Find where the given text appears and provide that cell's center as [X, Y] coordinate. 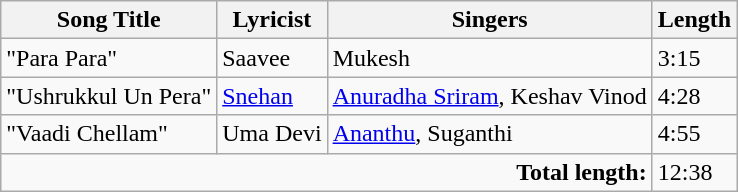
Lyricist [272, 20]
"Para Para" [109, 58]
Anuradha Sriram, Keshav Vinod [490, 96]
Ananthu, Suganthi [490, 134]
Snehan [272, 96]
Uma Devi [272, 134]
"Ushrukkul Un Pera" [109, 96]
Mukesh [490, 58]
3:15 [694, 58]
Length [694, 20]
4:28 [694, 96]
12:38 [694, 172]
Total length: [326, 172]
"Vaadi Chellam" [109, 134]
Singers [490, 20]
4:55 [694, 134]
Song Title [109, 20]
Saavee [272, 58]
